Return (X, Y) of the center of cell containing provided text 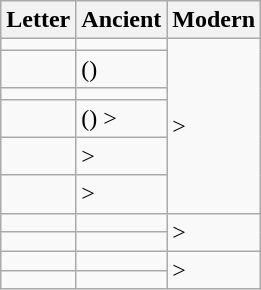
Modern (214, 20)
Ancient (122, 20)
() > (122, 118)
Letter (38, 20)
() (122, 69)
